Find where the given text appears and provide that cell's center as (X, Y) coordinate. 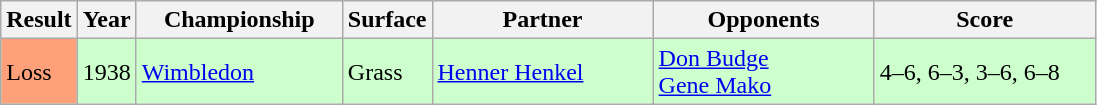
4–6, 6–3, 3–6, 6–8 (984, 72)
Score (984, 20)
1938 (106, 72)
Opponents (764, 20)
Loss (39, 72)
Wimbledon (239, 72)
Henner Henkel (542, 72)
Championship (239, 20)
Grass (387, 72)
Partner (542, 20)
Result (39, 20)
Don Budge Gene Mako (764, 72)
Surface (387, 20)
Year (106, 20)
